Pinpoint the cell where the given text exists, returning its (X, Y) midpoint coordinate. 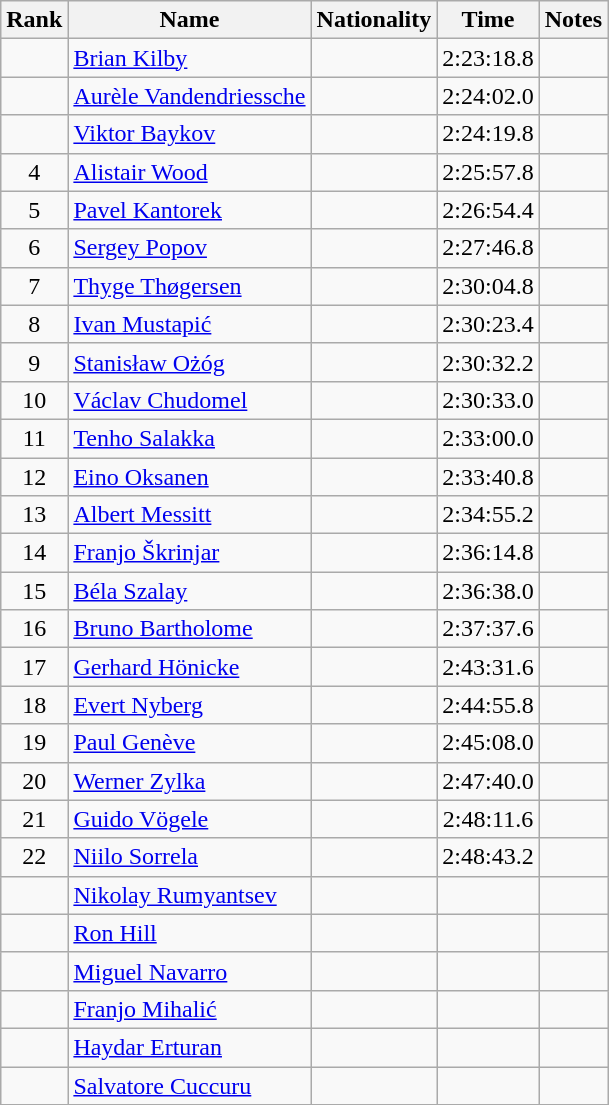
Miguel Navarro (190, 971)
2:27:46.8 (488, 248)
Aurèle Vandendriessche (190, 96)
Eino Oksanen (190, 477)
Werner Zylka (190, 781)
2:43:31.6 (488, 667)
4 (34, 172)
2:45:08.0 (488, 743)
2:23:18.8 (488, 58)
Guido Vögele (190, 819)
2:37:37.6 (488, 629)
Time (488, 20)
2:47:40.0 (488, 781)
10 (34, 400)
7 (34, 286)
Václav Chudomel (190, 400)
2:30:32.2 (488, 362)
2:30:23.4 (488, 324)
Brian Kilby (190, 58)
Tenho Salakka (190, 438)
22 (34, 857)
8 (34, 324)
Rank (34, 20)
2:44:55.8 (488, 705)
6 (34, 248)
12 (34, 477)
Franjo Mihalić (190, 1009)
19 (34, 743)
2:24:02.0 (488, 96)
Stanisław Ożóg (190, 362)
2:36:38.0 (488, 591)
Nationality (374, 20)
Evert Nyberg (190, 705)
14 (34, 553)
2:24:19.8 (488, 134)
Name (190, 20)
Alistair Wood (190, 172)
21 (34, 819)
Albert Messitt (190, 515)
2:25:57.8 (488, 172)
17 (34, 667)
18 (34, 705)
13 (34, 515)
Niilo Sorrela (190, 857)
Notes (573, 20)
15 (34, 591)
Sergey Popov (190, 248)
2:34:55.2 (488, 515)
Ron Hill (190, 933)
Pavel Kantorek (190, 210)
5 (34, 210)
Salvatore Cuccuru (190, 1085)
11 (34, 438)
16 (34, 629)
2:48:43.2 (488, 857)
Viktor Baykov (190, 134)
Haydar Erturan (190, 1047)
9 (34, 362)
Franjo Škrinjar (190, 553)
Paul Genève (190, 743)
Bruno Bartholome (190, 629)
2:30:33.0 (488, 400)
Ivan Mustapić (190, 324)
Gerhard Hönicke (190, 667)
2:48:11.6 (488, 819)
2:33:00.0 (488, 438)
2:30:04.8 (488, 286)
2:36:14.8 (488, 553)
Nikolay Rumyantsev (190, 895)
20 (34, 781)
Thyge Thøgersen (190, 286)
2:26:54.4 (488, 210)
2:33:40.8 (488, 477)
Béla Szalay (190, 591)
